Capture the cell that displays the provided text and extract its [X, Y] central coordinate. 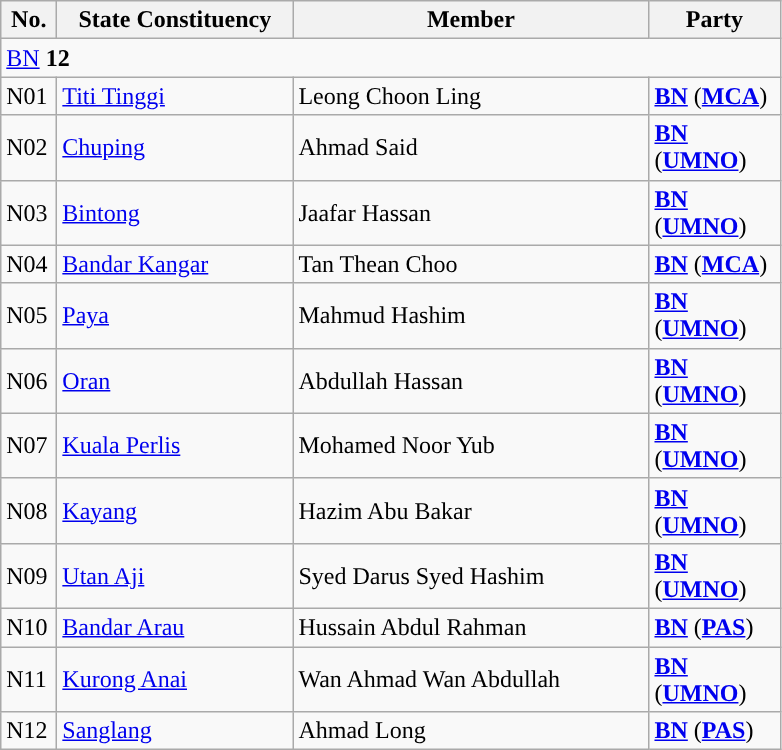
Titi Tinggi [175, 96]
Abdullah Hassan [471, 380]
Kurong Anai [175, 678]
Mahmud Hashim [471, 316]
N02 [29, 148]
N12 [29, 731]
Syed Darus Syed Hashim [471, 576]
Ahmad Long [471, 731]
Leong Choon Ling [471, 96]
Wan Ahmad Wan Abdullah [471, 678]
Mohamed Noor Yub [471, 446]
Utan Aji [175, 576]
Party [714, 20]
Hazim Abu Bakar [471, 510]
State Constituency [175, 20]
N11 [29, 678]
Sanglang [175, 731]
N03 [29, 212]
Paya [175, 316]
N06 [29, 380]
N07 [29, 446]
Jaafar Hassan [471, 212]
Chuping [175, 148]
Kayang [175, 510]
Hussain Abdul Rahman [471, 627]
N04 [29, 264]
Oran [175, 380]
N10 [29, 627]
Kuala Perlis [175, 446]
N01 [29, 96]
Bandar Kangar [175, 264]
Member [471, 20]
Tan Thean Choo [471, 264]
Bandar Arau [175, 627]
N08 [29, 510]
Bintong [175, 212]
Ahmad Said [471, 148]
BN 12 [390, 58]
N09 [29, 576]
No. [29, 20]
N05 [29, 316]
